Capture the cell that displays the provided text and extract its [X, Y] central coordinate. 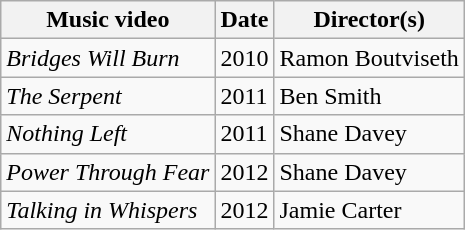
Power Through Fear [108, 172]
Date [244, 20]
Ben Smith [369, 96]
Nothing Left [108, 134]
Bridges Will Burn [108, 58]
Jamie Carter [369, 210]
2010 [244, 58]
The Serpent [108, 96]
Talking in Whispers [108, 210]
Music video [108, 20]
Director(s) [369, 20]
Ramon Boutviseth [369, 58]
